Return the [X, Y] coordinate for the center point of the cell that contains the specified text.  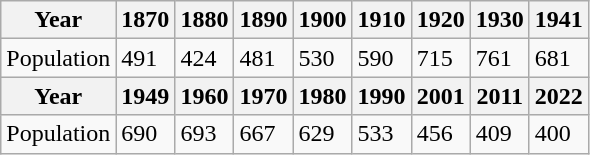
629 [322, 134]
1941 [558, 20]
681 [558, 58]
2022 [558, 96]
400 [558, 134]
761 [500, 58]
690 [146, 134]
2001 [440, 96]
481 [264, 58]
456 [440, 134]
590 [382, 58]
409 [500, 134]
530 [322, 58]
1920 [440, 20]
715 [440, 58]
424 [204, 58]
1980 [322, 96]
1890 [264, 20]
2011 [500, 96]
1900 [322, 20]
1990 [382, 96]
667 [264, 134]
693 [204, 134]
1960 [204, 96]
533 [382, 134]
1949 [146, 96]
1970 [264, 96]
1910 [382, 20]
1870 [146, 20]
1930 [500, 20]
1880 [204, 20]
491 [146, 58]
